Search for the cell housing the specified text and yield its [X, Y] center coordinate. 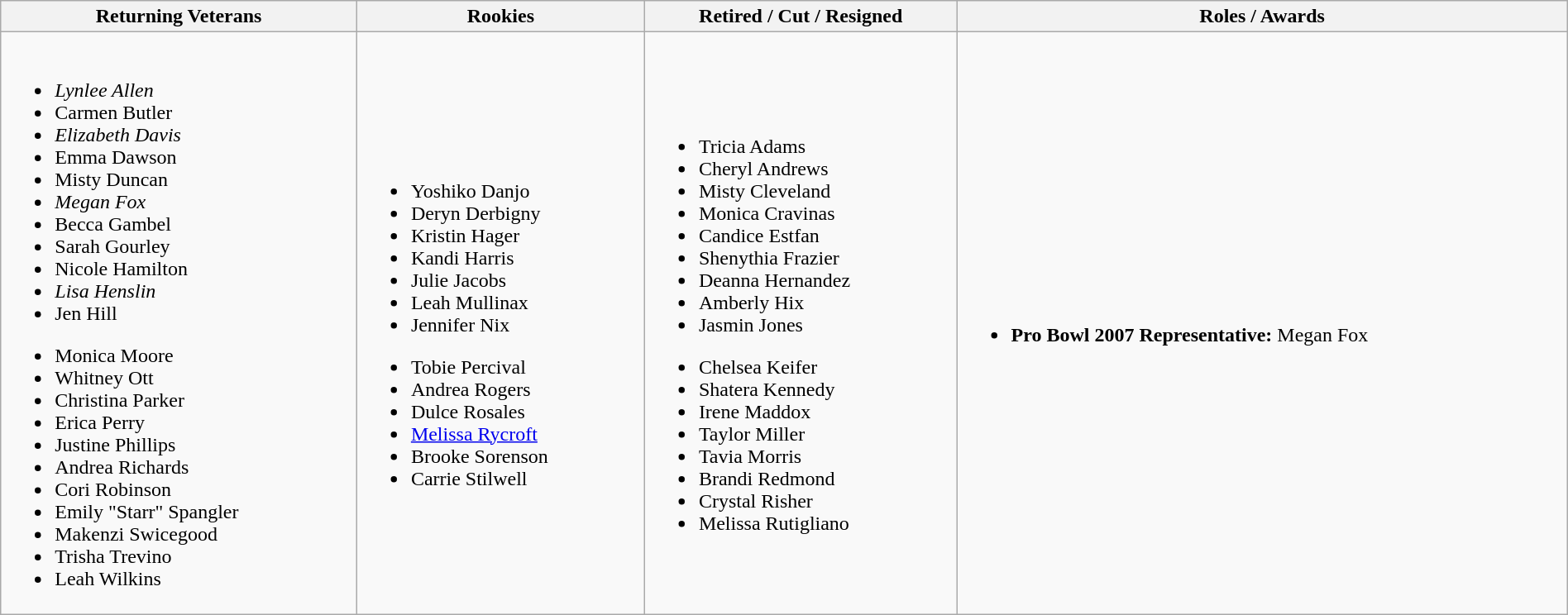
Roles / Awards [1262, 17]
Retired / Cut / Resigned [801, 17]
Returning Veterans [179, 17]
Pro Bowl 2007 Representative: Megan Fox [1262, 323]
Rookies [500, 17]
